Provide the [x, y] coordinate of the cell's center where the given text is located.  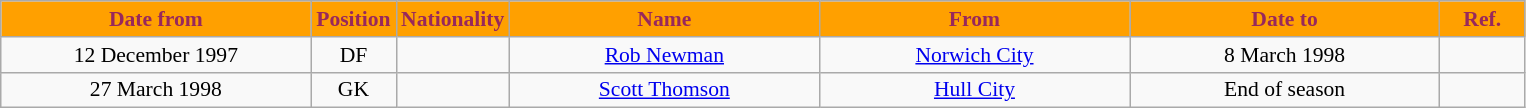
27 March 1998 [156, 90]
Rob Newman [664, 55]
Scott Thomson [664, 90]
DF [354, 55]
Hull City [974, 90]
Date from [156, 19]
Norwich City [974, 55]
12 December 1997 [156, 55]
Date to [1285, 19]
Position [354, 19]
8 March 1998 [1285, 55]
From [974, 19]
End of season [1285, 90]
GK [354, 90]
Nationality [452, 19]
Name [664, 19]
Ref. [1482, 19]
